Locate the cell with the specified text and output its [x, y] center coordinate. 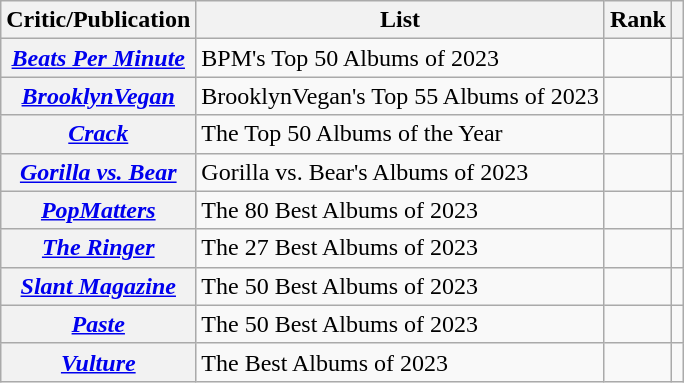
BrooklynVegan [98, 96]
Gorilla vs. Bear's Albums of 2023 [400, 172]
PopMatters [98, 210]
Crack [98, 134]
Gorilla vs. Bear [98, 172]
Rank [638, 20]
Beats Per Minute [98, 58]
The Top 50 Albums of the Year [400, 134]
BPM's Top 50 Albums of 2023 [400, 58]
Vulture [98, 362]
The 80 Best Albums of 2023 [400, 210]
The Ringer [98, 248]
Critic/Publication [98, 20]
Paste [98, 324]
BrooklynVegan's Top 55 Albums of 2023 [400, 96]
The Best Albums of 2023 [400, 362]
The 27 Best Albums of 2023 [400, 248]
List [400, 20]
Slant Magazine [98, 286]
